Determine the [x, y] coordinate at the center of the cell enclosing the given text.  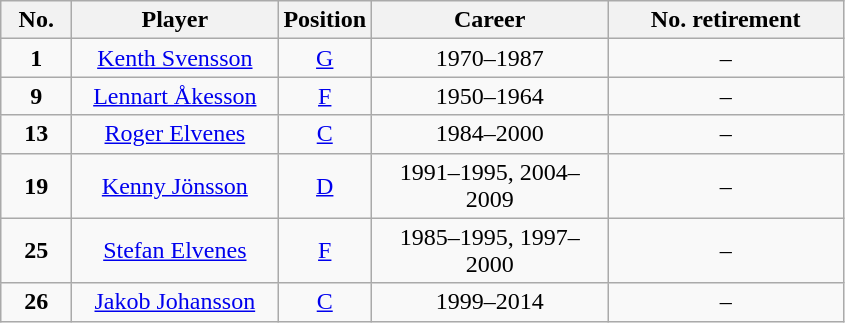
1999–2014 [490, 302]
G [325, 58]
Player [175, 20]
No. [36, 20]
Stefan Elvenes [175, 250]
1950–1964 [490, 96]
1984–2000 [490, 134]
No. retirement [726, 20]
Lennart Åkesson [175, 96]
1970–1987 [490, 58]
Jakob Johansson [175, 302]
25 [36, 250]
Kenny Jönsson [175, 186]
Position [325, 20]
1985–1995, 1997–2000 [490, 250]
13 [36, 134]
D [325, 186]
Roger Elvenes [175, 134]
26 [36, 302]
9 [36, 96]
1991–1995, 2004–2009 [490, 186]
Career [490, 20]
Kenth Svensson [175, 58]
1 [36, 58]
19 [36, 186]
